Identify which cell holds the provided text, then report its (x, y) central coordinate. 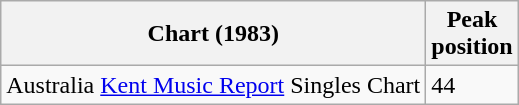
Peakposition (472, 34)
44 (472, 85)
Australia Kent Music Report Singles Chart (214, 85)
Chart (1983) (214, 34)
